Extract the [X, Y] coordinate from the center of the cell holding the provided text.  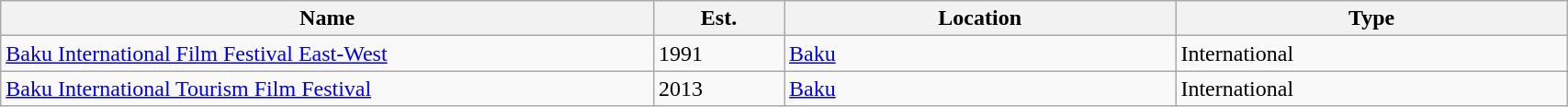
Est. [718, 18]
1991 [718, 53]
Type [1371, 18]
Location [980, 18]
Baku International Film Festival East-West [327, 53]
Name [327, 18]
2013 [718, 89]
Baku International Tourism Film Festival [327, 89]
